Identify which cell holds the provided text, then report its [x, y] central coordinate. 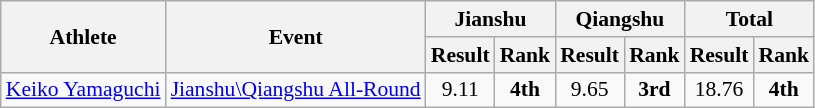
Event [296, 36]
Jianshu\Qiangshu All-Round [296, 90]
9.65 [590, 90]
9.11 [460, 90]
Athlete [84, 36]
3rd [654, 90]
Jianshu [490, 19]
Total [750, 19]
18.76 [720, 90]
Keiko Yamaguchi [84, 90]
Qiangshu [620, 19]
